Return the [X, Y] coordinate for the center point of the cell that contains the specified text.  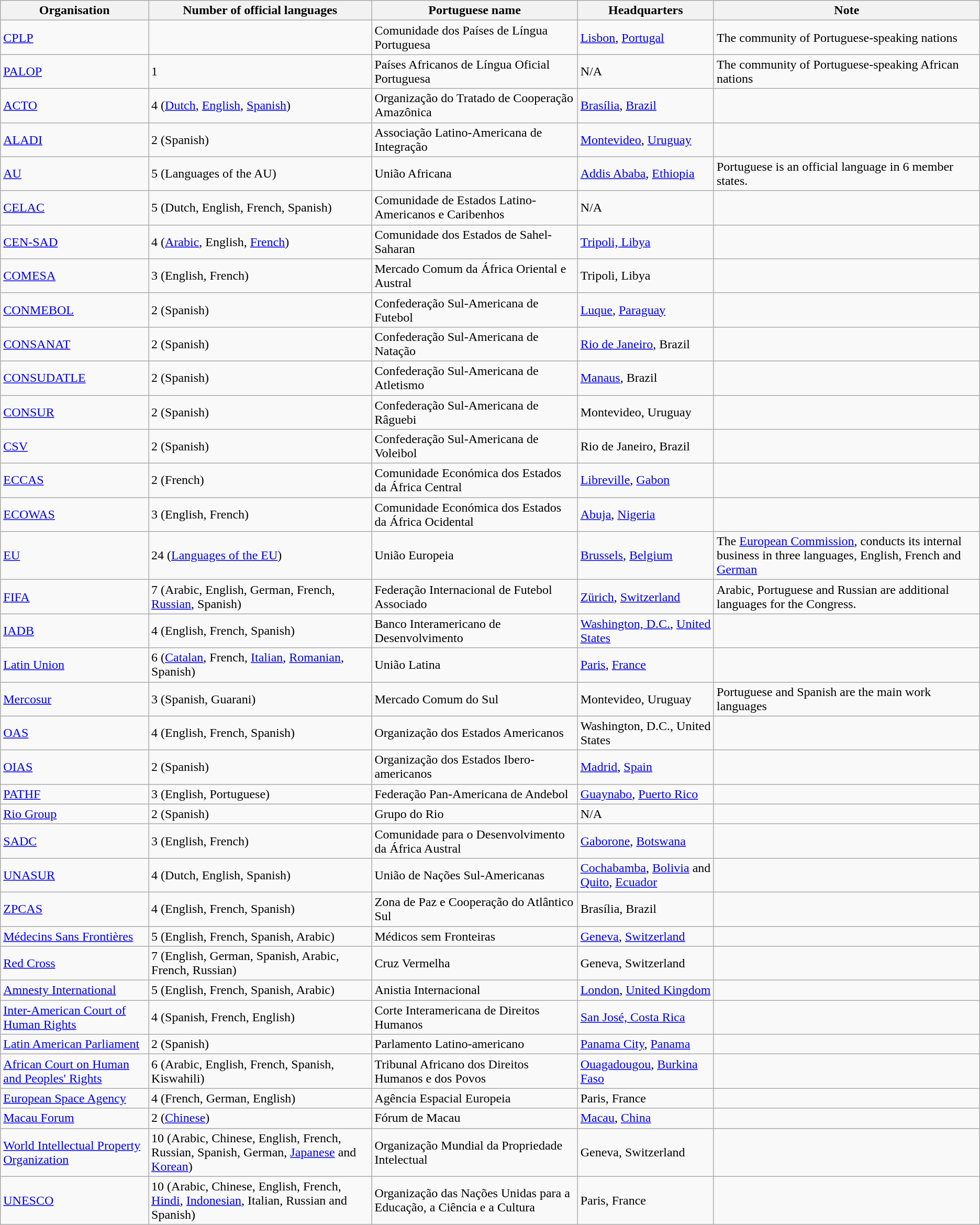
Manaus, Brazil [645, 378]
União de Nações Sul-Americanas [474, 875]
Confederação Sul-Americana de Futebol [474, 310]
União Latina [474, 665]
UNESCO [74, 1200]
London, United Kingdom [645, 990]
Latin American Parliament [74, 1044]
Comunidade para o Desenvolvimento da África Austral [474, 841]
ALADI [74, 139]
Number of official languages [260, 10]
Fórum de Macau [474, 1118]
Comunidade de Estados Latino-Americanos e Caribenhos [474, 207]
COMESA [74, 275]
Mercado Comum da África Oriental e Austral [474, 275]
União Europeia [474, 556]
Gaborone, Botswana [645, 841]
Rio Group [74, 814]
Panama City, Panama [645, 1044]
Latin Union [74, 665]
IADB [74, 631]
San José, Costa Rica [645, 1017]
Confederação Sul-Americana de Atletismo [474, 378]
Organização Mundial da Propriedade Intelectual [474, 1152]
Headquarters [645, 10]
OAS [74, 733]
Abuja, Nigeria [645, 514]
3 (Spanish, Guarani) [260, 699]
Luque, Paraguay [645, 310]
Zürich, Switzerland [645, 597]
Confederação Sul-Americana de Râguebi [474, 412]
Brussels, Belgium [645, 556]
7 (English, German, Spanish, Arabic, French, Russian) [260, 964]
5 (Languages of the AU) [260, 174]
Cruz Vermelha [474, 964]
Organização dos Estados Americanos [474, 733]
Amnesty International [74, 990]
AU [74, 174]
European Space Agency [74, 1098]
Lisbon, Portugal [645, 38]
Agência Espacial Europeia [474, 1098]
OIAS [74, 767]
Tribunal Africano dos Direitos Humanos e dos Povos [474, 1072]
7 (Arabic, English, German, French, Russian, Spanish) [260, 597]
4 (French, German, English) [260, 1098]
4 (Arabic, English, French) [260, 242]
6 (Arabic, English, French, Spanish, Kiswahili) [260, 1072]
24 (Languages of the EU) [260, 556]
Libreville, Gabon [645, 481]
World Intellectual Property Organization [74, 1152]
Mercado Comum do Sul [474, 699]
Médecins Sans Frontières [74, 936]
African Court on Human and Peoples' Rights [74, 1072]
Anistia Internacional [474, 990]
The community of Portuguese-speaking African nations [847, 71]
Cochabamba, Bolivia and Quito, Ecuador [645, 875]
ECCAS [74, 481]
Madrid, Spain [645, 767]
Mercosur [74, 699]
5 (Dutch, English, French, Spanish) [260, 207]
Associação Latino-Americana de Integração [474, 139]
Banco Interamericano de Desenvolvimento [474, 631]
4 (Spanish, French, English) [260, 1017]
Parlamento Latino-americano [474, 1044]
Ouagadougou, Burkina Faso [645, 1072]
Note [847, 10]
Red Cross [74, 964]
Organisation [74, 10]
Addis Ababa, Ethiopia [645, 174]
Comunidade Económica dos Estados da África Ocidental [474, 514]
CPLP [74, 38]
Portuguese and Spanish are the main work languages [847, 699]
The community of Portuguese-speaking nations [847, 38]
Comunidade Económica dos Estados da África Central [474, 481]
Comunidade dos Países de Língua Portuguesa [474, 38]
ECOWAS [74, 514]
CONSUR [74, 412]
Médicos sem Fronteiras [474, 936]
Grupo do Rio [474, 814]
Confederação Sul-Americana de Voleibol [474, 446]
Inter-American Court of Human Rights [74, 1017]
Arabic, Portuguese and Russian are additional languages for the Congress. [847, 597]
UNASUR [74, 875]
EU [74, 556]
Macau Forum [74, 1118]
Federação Pan-Americana de Andebol [474, 794]
CELAC [74, 207]
Macau, China [645, 1118]
Portuguese is an official language in 6 member states. [847, 174]
Guaynabo, Puerto Rico [645, 794]
Organização dos Estados Ibero-americanos [474, 767]
2 (French) [260, 481]
The European Commission, conducts its internal business in three languages, English, French and German [847, 556]
CONMEBOL [74, 310]
Zona de Paz e Cooperação do Atlântico Sul [474, 909]
PATHF [74, 794]
Comunidade dos Estados de Sahel-Saharan [474, 242]
CONSANAT [74, 344]
SADC [74, 841]
ACTO [74, 106]
CONSUDATLE [74, 378]
Portuguese name [474, 10]
Organização das Nações Unidas para a Educação, a Ciência e a Cultura [474, 1200]
PALOP [74, 71]
FIFA [74, 597]
Corte Interamericana de Direitos Humanos [474, 1017]
6 (Catalan, French, Italian, Romanian, Spanish) [260, 665]
União Africana [474, 174]
2 (Chinese) [260, 1118]
Organização do Tratado de Cooperação Amazônica [474, 106]
3 (English, Portuguese) [260, 794]
Federação Internacional de Futebol Associado [474, 597]
10 (Arabic, Chinese, English, French, Hindi, Indonesian, Italian, Russian and Spanish) [260, 1200]
Países Africanos de Língua Oficial Portuguesa [474, 71]
10 (Arabic, Chinese, English, French, Russian, Spanish, German, Japanese and Korean) [260, 1152]
ZPCAS [74, 909]
CEN-SAD [74, 242]
CSV [74, 446]
Confederação Sul-Americana de Natação [474, 344]
1 [260, 71]
